Detect which cell encompasses the target text, then output its (X, Y) center coordinate. 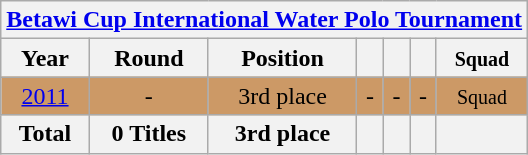
Position (282, 58)
2011 (46, 96)
Total (46, 134)
0 Titles (148, 134)
Betawi Cup International Water Polo Tournament (264, 20)
Year (46, 58)
Round (148, 58)
